Capture the cell that displays the provided text and extract its (X, Y) central coordinate. 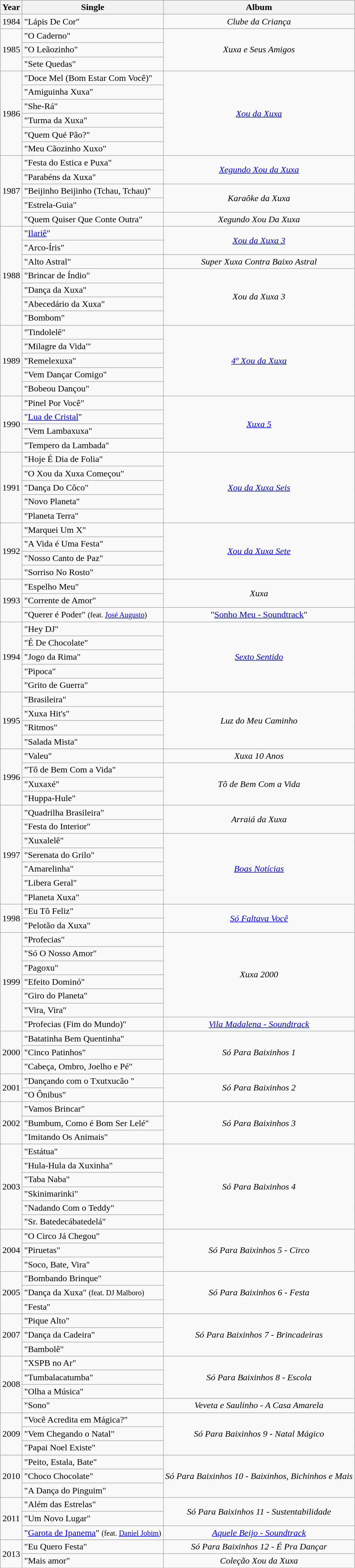
"É De Chocolate" (93, 643)
"Dança da Cadeira" (93, 1335)
"Milagre da Vida"' (93, 346)
"Pipoca" (93, 671)
1989 (11, 360)
"She-Rá" (93, 106)
1993 (11, 600)
"Quadrilha Brasileira" (93, 812)
"O Circo Já Chegou" (93, 1236)
"Sono" (93, 1405)
1994 (11, 657)
"Beijinho Beijinho (Tchau, Tchau)" (93, 191)
"Tumbalacatumba" (93, 1377)
"Imitando Os Animais" (93, 1137)
"Xuxalelê" (93, 840)
"Pinel Por Você" (93, 403)
"Arco-Íris" (93, 247)
Xuxa e Seus Amigos (259, 50)
2010 (11, 1476)
"Profecias" (93, 939)
Só Para Baixinhos 9 - Natal Mágico (259, 1434)
"Estrela-Guia" (93, 205)
"Tindolelê" (93, 332)
"Hula-Hula da Xuxinha" (93, 1165)
"Cinco Patinhos" (93, 1052)
Só Para Baixinhos 5 - Circo (259, 1250)
"Abecedário da Xuxa" (93, 304)
"Cabeça, Ombro, Joelho e Pé" (93, 1066)
"Soco, Bate, Vira" (93, 1264)
"O Ônibus" (93, 1095)
"A Vida é Uma Festa" (93, 544)
1990 (11, 424)
"Papai Noel Existe" (93, 1448)
Só Para Baixinhos 3 (259, 1123)
"Festa do Interior" (93, 826)
"Valeu" (93, 756)
"Planeta Xuxa" (93, 897)
"Doce Mel (Bom Estar Com Você)" (93, 78)
1999 (11, 982)
"Vem Lambaxuxa" (93, 431)
"Salada Mista" (93, 742)
"Huppa-Hule" (93, 798)
"Bobeou Dançou" (93, 388)
"Bambolê" (93, 1349)
2008 (11, 1384)
1984 (11, 22)
"Batatinha Bem Quentinha" (93, 1038)
"Festa do Estica e Puxa" (93, 163)
2011 (11, 1518)
"Brincar de Índio" (93, 276)
"Pagoxu" (93, 968)
2001 (11, 1088)
2005 (11, 1292)
2000 (11, 1052)
"Dança Do Côco" (93, 488)
Album (259, 7)
Clube da Criança (259, 22)
"Você Acredita em Mágica?" (93, 1420)
"Pique Alto" (93, 1321)
"Ilariê" (93, 233)
"Peito, Estala, Bate" (93, 1462)
1995 (11, 721)
"Quem Quiser Que Conte Outra" (93, 219)
Xegundo Xou Da Xuxa (259, 219)
"Taba Naba" (93, 1180)
"Festa" (93, 1306)
"Hoje É Dia de Folia" (93, 459)
"Tempero da Lambada" (93, 445)
"Vem Chegando o Natal" (93, 1434)
Só Para Baixinhos 11 - Sustentabilidade (259, 1511)
Aquele Beijo - Soundtrack (259, 1533)
Boas Notícias (259, 869)
"Tô de Bem Com a Vida" (93, 770)
1992 (11, 551)
"Sr. Batedecábatedelá" (93, 1222)
"Estátua" (93, 1151)
"Nadando Com o Teddy" (93, 1208)
Xegundo Xou da Xuxa (259, 170)
Sexto Sentido (259, 657)
Xou da Xuxa (259, 113)
"Um Novo Lugar" (93, 1518)
Só Para Baixinhos 1 (259, 1052)
"Choco Chocolate" (93, 1476)
Só Para Baixinhos 2 (259, 1088)
Veveta e Saulinho - A Casa Amarela (259, 1405)
"Meu Cãozinho Xuxo" (93, 148)
"Vira, Vira" (93, 1010)
"Brasileira" (93, 699)
"Marquei Um X" (93, 530)
"Piruetas" (93, 1250)
"Eu Quero Festa" (93, 1547)
Luz do Meu Caminho (259, 721)
"Turma da Xuxa" (93, 120)
"Profecias (Fim do Mundo)" (93, 1024)
Super Xuxa Contra Baixo Astral (259, 262)
"O Caderno" (93, 36)
"Espelho Meu" (93, 586)
2009 (11, 1434)
"Bombando Brinque" (93, 1278)
"Lua de Cristal" (93, 417)
2007 (11, 1335)
1985 (11, 50)
2002 (11, 1123)
"Nosso Canto de Paz" (93, 558)
"Novo Planeta" (93, 502)
Só Para Baixinhos 12 - É Pra Dançar (259, 1547)
Xuxa 10 Anos (259, 756)
"Sonho Meu - Soundtrack" (259, 614)
Karaôke da Xuxa (259, 198)
"Hey DJ" (93, 629)
"Alto Astral" (93, 262)
Vila Madalena - Soundtrack (259, 1024)
"Garota de Ipanema" (feat. Daniel Jobim) (93, 1533)
1986 (11, 113)
"Lápis De Cor" (93, 22)
1996 (11, 777)
Arraiá da Xuxa (259, 819)
Xuxa 2000 (259, 975)
Xou da Xuxa Seis (259, 488)
"Eu Tô Feliz" (93, 911)
Single (93, 7)
"Dança da Xuxa" (feat. DJ Malboro) (93, 1292)
"Quem Qué Pão?" (93, 134)
"Efeito Dominó" (93, 982)
"Giro do Planeta" (93, 996)
"Vamos Brincar" (93, 1109)
"Bumbum, Como é Bom Ser Lelé" (93, 1123)
1988 (11, 276)
Xuxa 5 (259, 424)
"O Leãozinho" (93, 50)
"Jogo da Rima" (93, 657)
Tô de Bem Com a Vida (259, 784)
"Querer é Poder" (feat. José Augusto) (93, 614)
Year (11, 7)
"Skinimarinki" (93, 1194)
"XSPB no Ar" (93, 1363)
Xuxa (259, 593)
2003 (11, 1187)
"Amiguinha Xuxa" (93, 92)
Xou da Xuxa Sete (259, 551)
1991 (11, 488)
2013 (11, 1554)
"Dança da Xuxa" (93, 290)
2004 (11, 1250)
"Vem Dançar Comigo" (93, 374)
"A Dança do Pinguim" (93, 1490)
Só Para Baixinhos 7 - Brincadeiras (259, 1335)
"Sete Quedas" (93, 64)
"Mais amor" (93, 1561)
Só Para Baixinhos 8 - Escola (259, 1377)
Só Para Baixinhos 6 - Festa (259, 1292)
"Parabéns da Xuxa" (93, 177)
Só Para Baixinhos 10 - Baixinhos, Bichinhos e Mais (259, 1476)
4º Xou da Xuxa (259, 360)
"Corrente de Amor" (93, 600)
"Ritmos" (93, 728)
"Olha a Música" (93, 1391)
"Grito de Guerra" (93, 685)
"Xuxaxé" (93, 784)
"Dançando com o Txutxucão " (93, 1081)
1998 (11, 918)
"Bombom" (93, 318)
"Pelotão da Xuxa" (93, 925)
"O Xou da Xuxa Começou" (93, 473)
Coleção Xou da Xuxa (259, 1561)
"Amarelinha" (93, 869)
1987 (11, 191)
Só Faltava Você (259, 918)
"Sorriso No Rosto" (93, 572)
"Só O Nosso Amor" (93, 954)
"Serenata do Grilo" (93, 854)
1997 (11, 854)
Só Para Baixinhos 4 (259, 1187)
"Além das Estrelas" (93, 1504)
"Planeta Terra" (93, 516)
"Libera Geral" (93, 883)
"Xuxa Hit's" (93, 714)
"Remelexuxa" (93, 360)
